Identify which cell holds the provided text, then report its [x, y] central coordinate. 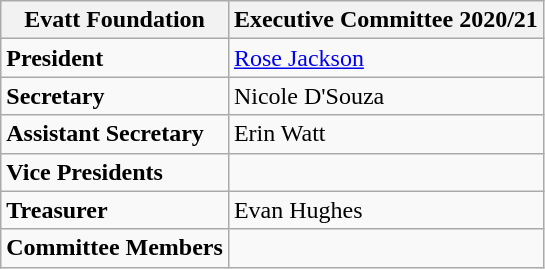
Evan Hughes [386, 210]
Evatt Foundation [115, 20]
Executive Committee 2020/21 [386, 20]
President [115, 58]
Treasurer [115, 210]
Assistant Secretary [115, 134]
Nicole D'Souza [386, 96]
Secretary [115, 96]
Erin Watt [386, 134]
Rose Jackson [386, 58]
Vice Presidents [115, 172]
Committee Members [115, 248]
